Extract the (X, Y) coordinate from the center of the cell holding the provided text.  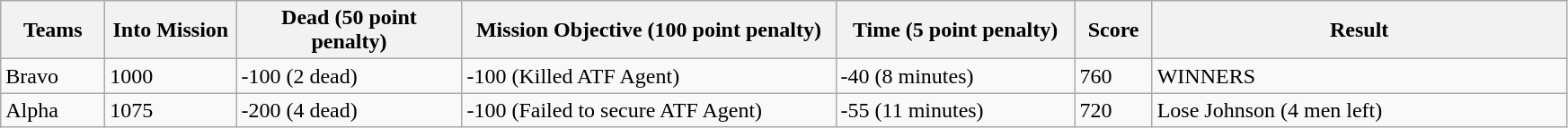
-55 (11 minutes) (955, 110)
-40 (8 minutes) (955, 76)
720 (1113, 110)
Score (1113, 30)
-200 (4 dead) (349, 110)
WINNERS (1359, 76)
-100 (Killed ATF Agent) (649, 76)
Teams (53, 30)
-100 (Failed to secure ATF Agent) (649, 110)
Dead (50 point penalty) (349, 30)
-100 (2 dead) (349, 76)
Bravo (53, 76)
Result (1359, 30)
1000 (171, 76)
760 (1113, 76)
Into Mission (171, 30)
Time (5 point penalty) (955, 30)
Lose Johnson (4 men left) (1359, 110)
Mission Objective (100 point penalty) (649, 30)
1075 (171, 110)
Alpha (53, 110)
